Locate the cell with the specified text and output its [X, Y] center coordinate. 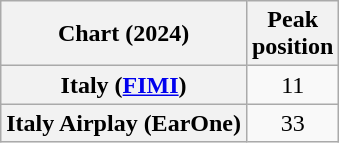
Italy Airplay (EarOne) [124, 123]
Italy (FIMI) [124, 85]
33 [292, 123]
11 [292, 85]
Chart (2024) [124, 34]
Peakposition [292, 34]
